Return [X, Y] of the center of cell containing provided text 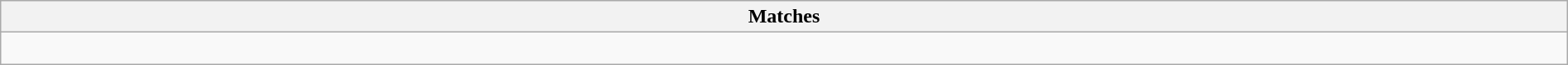
Matches [784, 17]
